Extract the [X, Y] coordinate from the center of the cell holding the provided text.  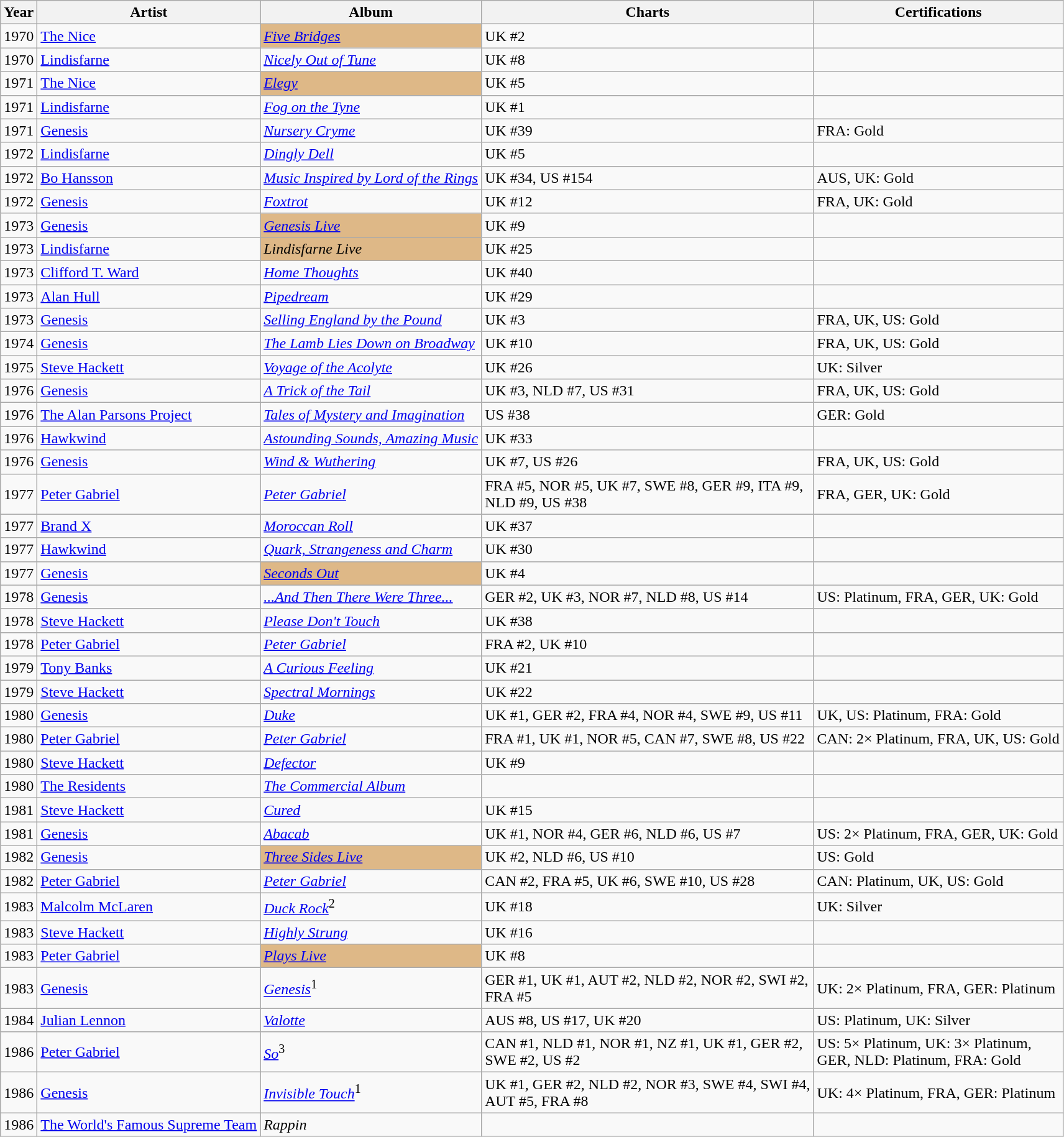
A Curious Feeling [371, 668]
Seconds Out [371, 573]
Valotte [371, 1020]
Duck Rock2 [371, 906]
Selling England by the Pound [371, 320]
AUS #8, US #17, UK #20 [648, 1020]
Five Bridges [371, 36]
Astounding Sounds, Amazing Music [371, 438]
Malcolm McLaren [149, 906]
Moroccan Roll [371, 526]
Spectral Mornings [371, 692]
UK #18 [648, 906]
Year [19, 12]
FRA, GER, UK: Gold [938, 494]
UK: 2× Platinum, FRA, GER: Platinum [938, 988]
UK #7, US #26 [648, 462]
Three Sides Live [371, 857]
Rappin [371, 1125]
Plays Live [371, 956]
UK #26 [648, 367]
The Alan Parsons Project [149, 415]
Voyage of the Acolyte [371, 367]
CAN #2, FRA #5, UK #6, SWE #10, US #28 [648, 881]
Alan Hull [149, 297]
GER #1, UK #1, AUT #2, NLD #2, NOR #2, SWI #2, FRA #5 [648, 988]
UK: 4× Platinum, FRA, GER: Platinum [938, 1093]
Highly Strung [371, 932]
Elegy [371, 83]
US #38 [648, 415]
UK #2, NLD #6, US #10 [648, 857]
UK #1, GER #2, NLD #2, NOR #3, SWE #4, SWI #4, AUT #5, FRA #8 [648, 1093]
UK #12 [648, 201]
UK #34, US #154 [648, 178]
UK #3 [648, 320]
US: 5× Platinum, UK: 3× Platinum, GER, NLD: Platinum, FRA: Gold [938, 1052]
Please Don't Touch [371, 620]
Invisible Touch1 [371, 1093]
GER: Gold [938, 415]
UK #4 [648, 573]
Dingly Dell [371, 154]
UK #38 [648, 620]
Tales of Mystery and Imagination [371, 415]
CAN: Platinum, UK, US: Gold [938, 881]
UK #15 [648, 810]
CAN #1, NLD #1, NOR #1, NZ #1, UK #1, GER #2, SWE #2, US #2 [648, 1052]
So3 [371, 1052]
Home Thoughts [371, 272]
Foxtrot [371, 201]
Lindisfarne Live [371, 249]
The World's Famous Supreme Team [149, 1125]
FRA #5, NOR #5, UK #7, SWE #8, GER #9, ITA #9, NLD #9, US #38 [648, 494]
The Lamb Lies Down on Broadway [371, 344]
Duke [371, 716]
Tony Banks [149, 668]
UK #22 [648, 692]
UK #40 [648, 272]
Defector [371, 763]
Julian Lennon [149, 1020]
Quark, Strangeness and Charm [371, 550]
Fog on the Tyne [371, 107]
UK #33 [648, 438]
GER #2, UK #3, NOR #7, NLD #8, US #14 [648, 597]
UK #21 [648, 668]
Genesis1 [371, 988]
Pipedream [371, 297]
UK #39 [648, 131]
UK #1, NOR #4, GER #6, NLD #6, US #7 [648, 834]
US: Platinum, UK: Silver [938, 1020]
Charts [648, 12]
UK #16 [648, 932]
UK #25 [648, 249]
1975 [19, 367]
Artist [149, 12]
Genesis Live [371, 225]
Certifications [938, 12]
Bo Hansson [149, 178]
Wind & Wuthering [371, 462]
UK #2 [648, 36]
...And Then There Were Three... [371, 597]
A Trick of the Tail [371, 391]
UK #10 [648, 344]
US: Gold [938, 857]
Nicely Out of Tune [371, 60]
UK #1 [648, 107]
FRA #2, UK #10 [648, 644]
CAN: 2× Platinum, FRA, UK, US: Gold [938, 739]
Music Inspired by Lord of the Rings [371, 178]
Cured [371, 810]
UK #30 [648, 550]
FRA, UK: Gold [938, 201]
1974 [19, 344]
Brand X [149, 526]
The Commercial Album [371, 786]
FRA: Gold [938, 131]
Abacab [371, 834]
Nursery Cryme [371, 131]
UK #1, GER #2, FRA #4, NOR #4, SWE #9, US #11 [648, 716]
UK #3, NLD #7, US #31 [648, 391]
UK #37 [648, 526]
UK, US: Platinum, FRA: Gold [938, 716]
The Residents [149, 786]
UK #29 [648, 297]
US: 2× Platinum, FRA, GER, UK: Gold [938, 834]
1984 [19, 1020]
Clifford T. Ward [149, 272]
AUS, UK: Gold [938, 178]
FRA #1, UK #1, NOR #5, CAN #7, SWE #8, US #22 [648, 739]
US: Platinum, FRA, GER, UK: Gold [938, 597]
Album [371, 12]
